Determine the (X, Y) coordinate at the center of the cell enclosing the given text.  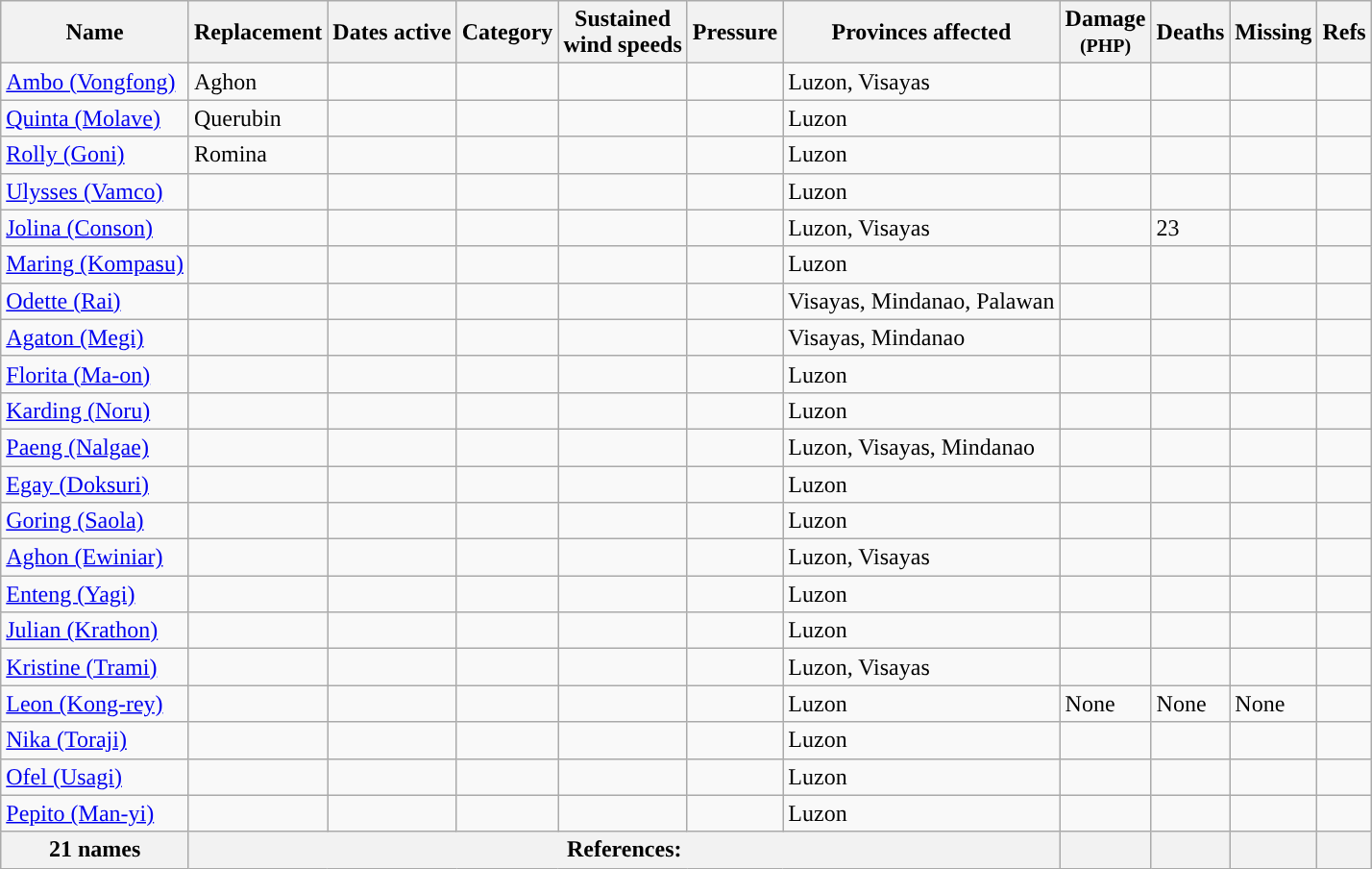
Enteng (Yagi) (95, 594)
Dates active (392, 33)
Sustained wind speeds (623, 33)
Paeng (Nalgae) (95, 447)
Pepito (Man-yi) (95, 813)
Pressure (734, 33)
Leon (Kong-rey) (95, 704)
Querubin (257, 118)
Karding (Noru) (95, 410)
Egay (Doksuri) (95, 484)
Agaton (Megi) (95, 337)
Ambo (Vongfong) (95, 82)
Deaths (1190, 33)
Maring (Kompasu) (95, 264)
Odette (Rai) (95, 301)
Goring (Saola) (95, 521)
Jolina (Conson) (95, 228)
Aghon (257, 82)
References: (625, 850)
Name (95, 33)
Kristine (Trami) (95, 667)
Julian (Krathon) (95, 631)
Nika (Toraji) (95, 740)
Missing (1274, 33)
Visayas, Mindanao (921, 337)
Replacement (257, 33)
23 (1190, 228)
Visayas, Mindanao, Palawan (921, 301)
Category (507, 33)
Ulysses (Vamco) (95, 191)
Rolly (Goni) (95, 155)
Florita (Ma-on) (95, 374)
Luzon, Visayas, Mindanao (921, 447)
Romina (257, 155)
Damage(PHP) (1105, 33)
Ofel (Usagi) (95, 777)
21 names (95, 850)
Provinces affected (921, 33)
Refs (1344, 33)
Aghon (Ewiniar) (95, 558)
Quinta (Molave) (95, 118)
